From the cell containing the given text, extract its center point as (x, y) coordinate. 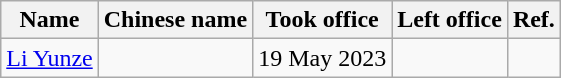
Li Yunze (50, 58)
Ref. (534, 20)
Name (50, 20)
19 May 2023 (322, 58)
Left office (450, 20)
Chinese name (175, 20)
Took office (322, 20)
